Detect which cell encompasses the target text, then output its (X, Y) center coordinate. 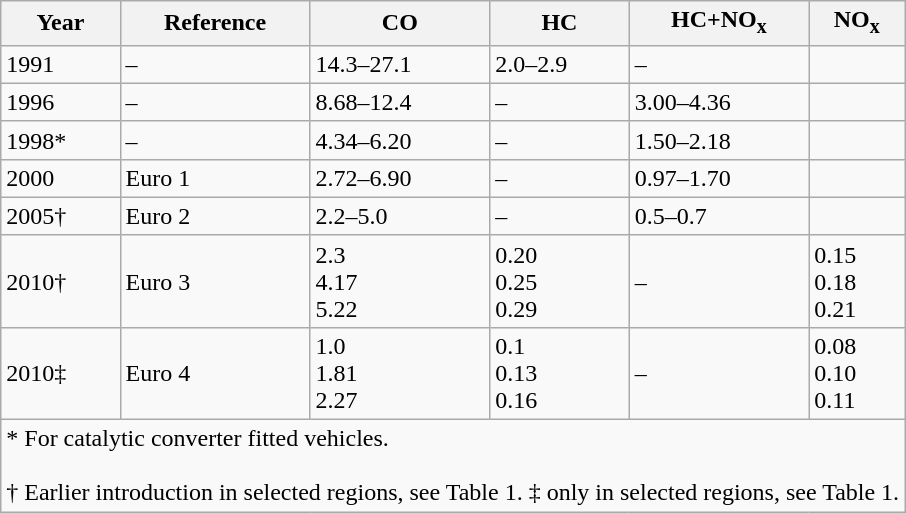
Year (60, 23)
2.72–6.90 (400, 178)
8.68–12.4 (400, 102)
Euro 2 (215, 216)
0.200.250.29 (560, 281)
2.0–2.9 (560, 64)
3.00–4.36 (719, 102)
2010† (60, 281)
2010‡ (60, 373)
NOx (857, 23)
0.97–1.70 (719, 178)
Euro 1 (215, 178)
HC+NOx (719, 23)
0.5–0.7 (719, 216)
1991 (60, 64)
1998* (60, 140)
0.150.180.21 (857, 281)
* For catalytic converter fitted vehicles.† Earlier introduction in selected regions, see Table 1. ‡ only in selected regions, see Table 1. (453, 466)
2.34.175.22 (400, 281)
1.50–2.18 (719, 140)
Reference (215, 23)
1.01.812.27 (400, 373)
2.2–5.0 (400, 216)
Euro 4 (215, 373)
HC (560, 23)
2005† (60, 216)
0.080.100.11 (857, 373)
0.10.130.16 (560, 373)
4.34–6.20 (400, 140)
14.3–27.1 (400, 64)
1996 (60, 102)
CO (400, 23)
Euro 3 (215, 281)
2000 (60, 178)
